Return the (X, Y) coordinate for the center point of the cell that contains the specified text.  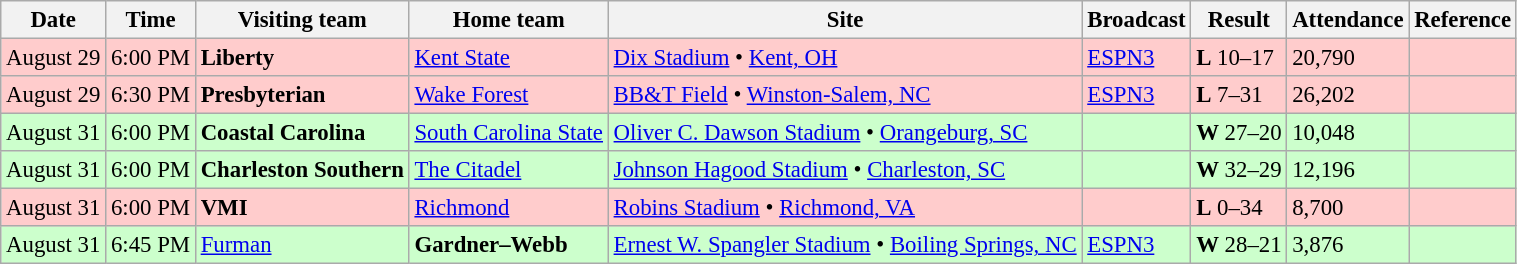
Time (151, 20)
L 0–34 (1239, 208)
6:45 PM (151, 245)
W 27–20 (1239, 133)
BB&T Field • Winston-Salem, NC (845, 95)
South Carolina State (508, 133)
Oliver C. Dawson Stadium • Orangeburg, SC (845, 133)
Liberty (302, 58)
Reference (1463, 20)
Attendance (1348, 20)
Dix Stadium • Kent, OH (845, 58)
6:30 PM (151, 95)
Date (54, 20)
10,048 (1348, 133)
12,196 (1348, 170)
Result (1239, 20)
Broadcast (1136, 20)
Site (845, 20)
26,202 (1348, 95)
Coastal Carolina (302, 133)
Gardner–Webb (508, 245)
Furman (302, 245)
Visiting team (302, 20)
The Citadel (508, 170)
8,700 (1348, 208)
Home team (508, 20)
Charleston Southern (302, 170)
W 32–29 (1239, 170)
L 10–17 (1239, 58)
Kent State (508, 58)
Ernest W. Spangler Stadium • Boiling Springs, NC (845, 245)
Presbyterian (302, 95)
Richmond (508, 208)
20,790 (1348, 58)
W 28–21 (1239, 245)
VMI (302, 208)
3,876 (1348, 245)
L 7–31 (1239, 95)
Wake Forest (508, 95)
Robins Stadium • Richmond, VA (845, 208)
Johnson Hagood Stadium • Charleston, SC (845, 170)
